Pinpoint the cell where the given text exists, returning its (x, y) midpoint coordinate. 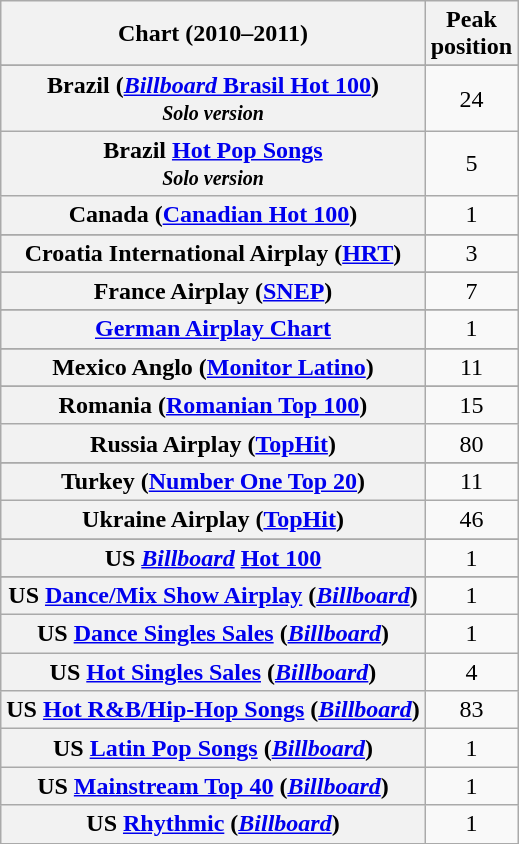
3 (471, 253)
US Billboard Hot 100 (213, 557)
Peakposition (471, 34)
German Airplay Chart (213, 329)
Brazil Hot Pop SongsSolo version (213, 164)
Russia Airplay (TopHit) (213, 443)
France Airplay (SNEP) (213, 291)
80 (471, 443)
83 (471, 710)
US Latin Pop Songs (Billboard) (213, 748)
46 (471, 519)
5 (471, 164)
24 (471, 98)
Romania (Romanian Top 100) (213, 405)
Ukraine Airplay (TopHit) (213, 519)
4 (471, 672)
Croatia International Airplay (HRT) (213, 253)
15 (471, 405)
US Hot R&B/Hip-Hop Songs (Billboard) (213, 710)
US Hot Singles Sales (Billboard) (213, 672)
US Dance Singles Sales (Billboard) (213, 634)
Chart (2010–2011) (213, 34)
US Dance/Mix Show Airplay (Billboard) (213, 596)
7 (471, 291)
Turkey (Number One Top 20) (213, 481)
Brazil (Billboard Brasil Hot 100)Solo version (213, 98)
US Rhythmic (Billboard) (213, 824)
Canada (Canadian Hot 100) (213, 215)
US Mainstream Top 40 (Billboard) (213, 786)
Mexico Anglo (Monitor Latino) (213, 367)
